Return [X, Y] of the center of cell containing provided text 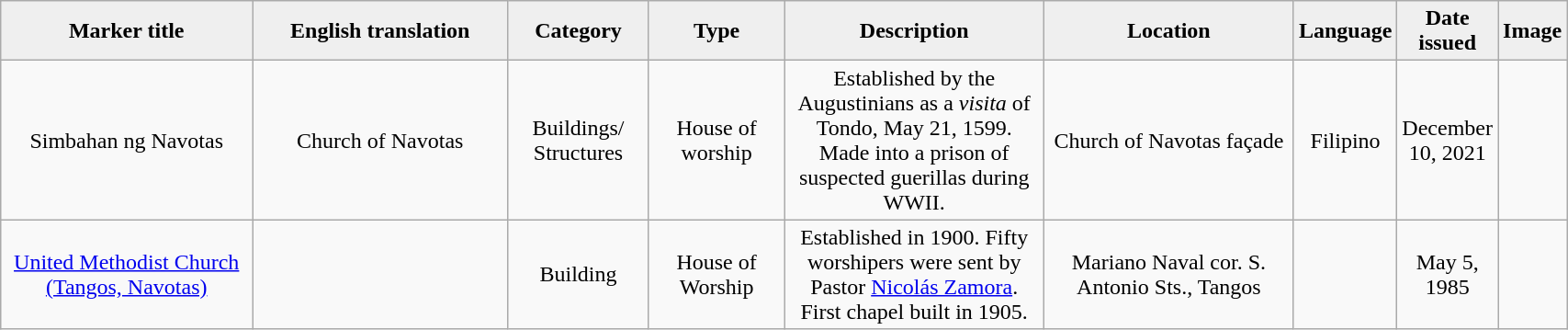
Buildings/Structures [579, 140]
Marker title [127, 31]
Building [579, 274]
Mariano Naval cor. S. Antonio Sts., Tangos [1168, 274]
Established in 1900. Fifty worshipers were sent by Pastor Nicolás Zamora. First chapel built in 1905. [914, 274]
Simbahan ng Navotas [127, 140]
Language [1345, 31]
Category [579, 31]
English translation [380, 31]
Description [914, 31]
Location [1168, 31]
Established by the Augustinians as a visita of Tondo, May 21, 1599. Made into a prison of suspected guerillas during WWII. [914, 140]
Church of Navotas [380, 140]
May 5, 1985 [1448, 274]
Type [716, 31]
House of worship [716, 140]
Image [1532, 31]
United Methodist Church (Tangos, Navotas) [127, 274]
Filipino [1345, 140]
Date issued [1448, 31]
December 10, 2021 [1448, 140]
Church of Navotas façade [1168, 140]
House of Worship [716, 274]
